Locate the cell with the specified text and output its [x, y] center coordinate. 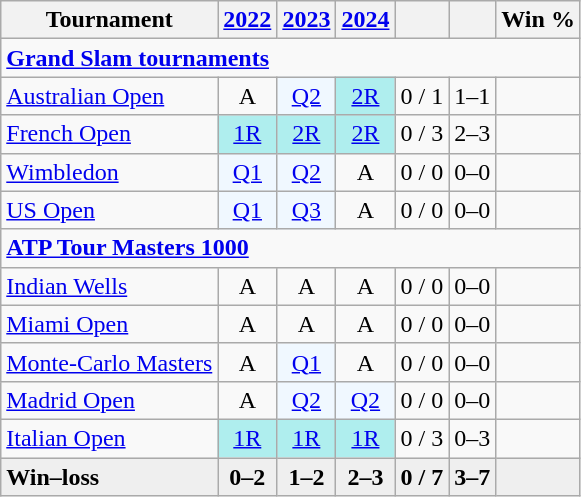
US Open [110, 210]
1–2 [306, 477]
3–7 [472, 477]
Win % [538, 20]
0–3 [472, 438]
Italian Open [110, 438]
Monte-Carlo Masters [110, 362]
Indian Wells [110, 286]
0 / 7 [422, 477]
French Open [110, 134]
2022 [248, 20]
Miami Open [110, 324]
Grand Slam tournaments [291, 58]
Australian Open [110, 96]
Madrid Open [110, 400]
Q3 [306, 210]
Tournament [110, 20]
2023 [306, 20]
0–2 [248, 477]
0 / 1 [422, 96]
2024 [366, 20]
1–1 [472, 96]
Win–loss [110, 477]
ATP Tour Masters 1000 [291, 248]
Wimbledon [110, 172]
